Find where the given text appears and provide that cell's center as (X, Y) coordinate. 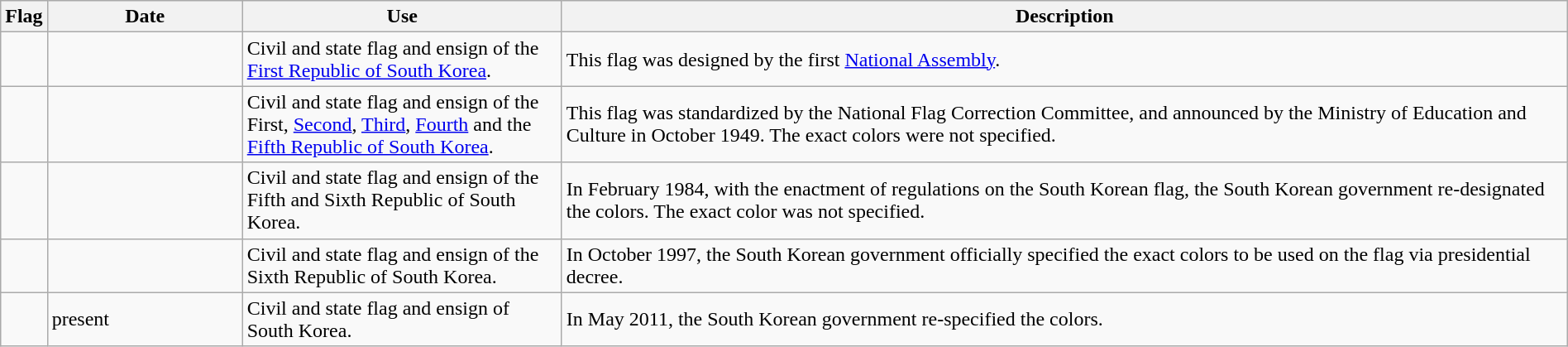
Date (145, 17)
Civil and state flag and ensign of the Sixth Republic of South Korea. (402, 265)
Flag (24, 17)
In May 2011, the South Korean government re-specified the colors. (1064, 320)
Use (402, 17)
In October 1997, the South Korean government officially specified the exact colors to be used on the flag via presidential decree. (1064, 265)
Civil and state flag and ensign of the First, Second, Third, Fourth and the Fifth Republic of South Korea. (402, 124)
present (145, 320)
Description (1064, 17)
Civil and state flag and ensign of the Fifth and Sixth Republic of South Korea. (402, 200)
This flag was designed by the first National Assembly. (1064, 60)
Civil and state flag and ensign of the First Republic of South Korea. (402, 60)
Civil and state flag and ensign of South Korea. (402, 320)
